Locate the cell with the specified text and output its (X, Y) center coordinate. 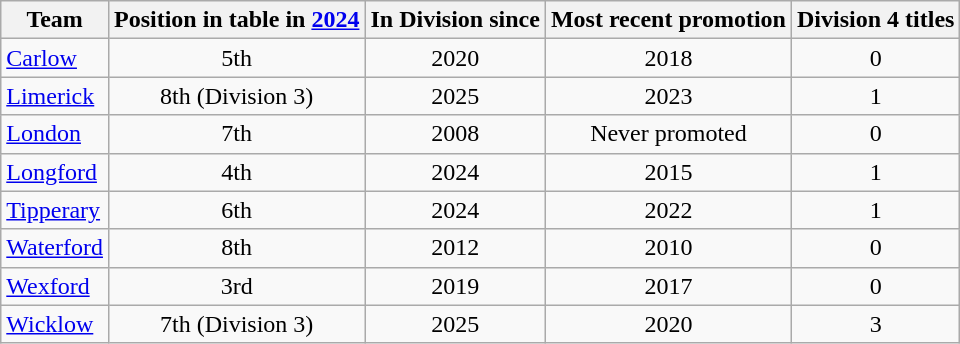
2008 (455, 134)
8th (Division 3) (236, 96)
4th (236, 172)
2015 (668, 172)
Never promoted (668, 134)
2018 (668, 58)
8th (236, 248)
6th (236, 210)
London (55, 134)
In Division since (455, 20)
3 (876, 324)
Waterford (55, 248)
3rd (236, 286)
Wexford (55, 286)
2012 (455, 248)
5th (236, 58)
Wicklow (55, 324)
Limerick (55, 96)
2019 (455, 286)
Division 4 titles (876, 20)
Tipperary (55, 210)
Team (55, 20)
2010 (668, 248)
7th (Division 3) (236, 324)
Most recent promotion (668, 20)
2023 (668, 96)
2017 (668, 286)
Longford (55, 172)
7th (236, 134)
Carlow (55, 58)
2022 (668, 210)
Position in table in 2024 (236, 20)
